Detect which cell encompasses the target text, then output its (x, y) center coordinate. 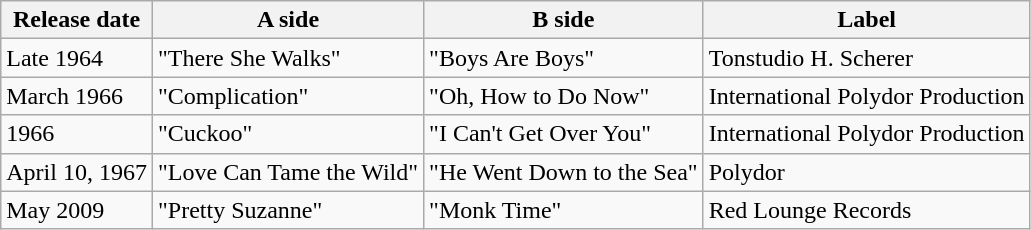
Polydor (866, 172)
"He Went Down to the Sea" (564, 172)
"Love Can Tame the Wild" (288, 172)
"I Can't Get Over You" (564, 134)
1966 (77, 134)
"Monk Time" (564, 210)
"Oh, How to Do Now" (564, 96)
"Boys Are Boys" (564, 58)
A side (288, 20)
March 1966 (77, 96)
B side (564, 20)
April 10, 1967 (77, 172)
"Complication" (288, 96)
May 2009 (77, 210)
Red Lounge Records (866, 210)
Label (866, 20)
Tonstudio H. Scherer (866, 58)
Late 1964 (77, 58)
"Pretty Suzanne" (288, 210)
"Cuckoo" (288, 134)
Release date (77, 20)
"There She Walks" (288, 58)
